Determine the (x, y) coordinate at the center of the cell enclosing the given text.  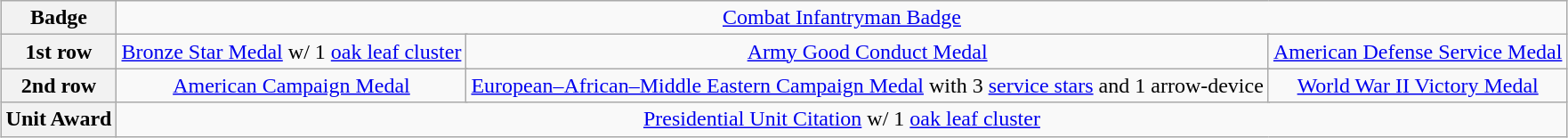
Bronze Star Medal w/ 1 oak leaf cluster (292, 52)
American Campaign Medal (292, 85)
European–African–Middle Eastern Campaign Medal with 3 service stars and 1 arrow-device (867, 85)
Combat Infantryman Badge (842, 18)
Unit Award (59, 119)
Badge (59, 18)
Presidential Unit Citation w/ 1 oak leaf cluster (842, 119)
Army Good Conduct Medal (867, 52)
2nd row (59, 85)
American Defense Service Medal (1418, 52)
1st row (59, 52)
World War II Victory Medal (1418, 85)
